For the text-containing cell, return its midpoint in [x, y] coordinate format. 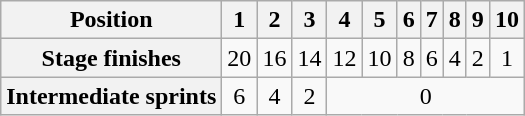
0 [426, 96]
Position [112, 20]
3 [310, 20]
5 [380, 20]
12 [344, 58]
7 [432, 20]
Intermediate sprints [112, 96]
Stage finishes [112, 58]
9 [478, 20]
16 [274, 58]
14 [310, 58]
20 [240, 58]
